Return the [X, Y] coordinate for the center point of the cell that contains the specified text.  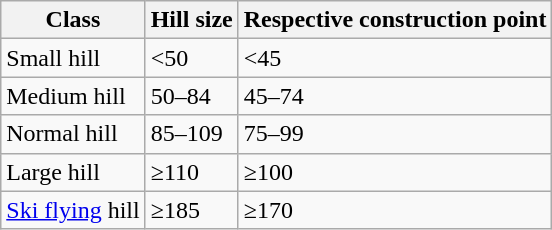
75–99 [395, 134]
Normal hill [73, 134]
≥100 [395, 172]
Small hill [73, 58]
45–74 [395, 96]
50–84 [192, 96]
Class [73, 20]
≥185 [192, 210]
Medium hill [73, 96]
Large hill [73, 172]
<50 [192, 58]
<45 [395, 58]
≥170 [395, 210]
85–109 [192, 134]
Respective construction point [395, 20]
≥110 [192, 172]
Ski flying hill [73, 210]
Hill size [192, 20]
